Locate the cell with the specified text and output its [x, y] center coordinate. 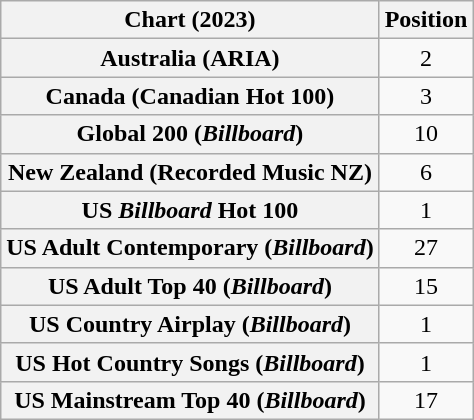
US Adult Top 40 (Billboard) [190, 286]
17 [426, 400]
US Hot Country Songs (Billboard) [190, 362]
Chart (2023) [190, 20]
Position [426, 20]
US Billboard Hot 100 [190, 210]
Global 200 (Billboard) [190, 134]
6 [426, 172]
27 [426, 248]
2 [426, 58]
3 [426, 96]
Canada (Canadian Hot 100) [190, 96]
Australia (ARIA) [190, 58]
New Zealand (Recorded Music NZ) [190, 172]
US Mainstream Top 40 (Billboard) [190, 400]
US Country Airplay (Billboard) [190, 324]
15 [426, 286]
10 [426, 134]
US Adult Contemporary (Billboard) [190, 248]
